Detect which cell encompasses the target text, then output its [X, Y] center coordinate. 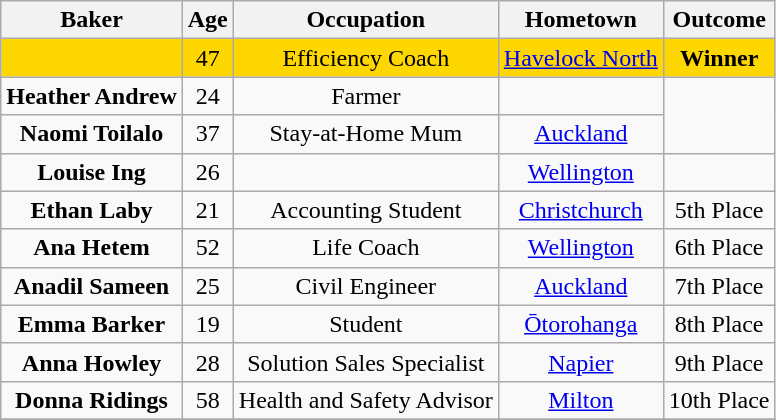
26 [208, 172]
Emma Barker [92, 324]
5th Place [719, 210]
47 [208, 58]
Milton [580, 400]
Stay-at-Home Mum [366, 134]
9th Place [719, 362]
Naomi Toilalo [92, 134]
8th Place [719, 324]
Louise Ing [92, 172]
10th Place [719, 400]
Baker [92, 20]
Anadil Sameen [92, 286]
Student [366, 324]
Life Coach [366, 248]
52 [208, 248]
6th Place [719, 248]
19 [208, 324]
Ōtorohanga [580, 324]
Heather Andrew [92, 96]
58 [208, 400]
Age [208, 20]
28 [208, 362]
7th Place [719, 286]
Hometown [580, 20]
Civil Engineer [366, 286]
Ethan Laby [92, 210]
Donna Ridings [92, 400]
Havelock North [580, 58]
Occupation [366, 20]
25 [208, 286]
21 [208, 210]
Anna Howley [92, 362]
Farmer [366, 96]
Napier [580, 362]
Ana Hetem [92, 248]
24 [208, 96]
Solution Sales Specialist [366, 362]
Health and Safety Advisor [366, 400]
Christchurch [580, 210]
37 [208, 134]
Accounting Student [366, 210]
Winner [719, 58]
Efficiency Coach [366, 58]
Outcome [719, 20]
